Determine the [x, y] coordinate at the center of the cell enclosing the given text.  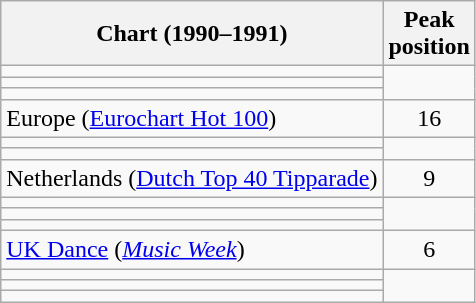
9 [429, 178]
Peakposition [429, 34]
Chart (1990–1991) [192, 34]
6 [429, 249]
Europe (Eurochart Hot 100) [192, 118]
UK Dance (Music Week) [192, 249]
Netherlands (Dutch Top 40 Tipparade) [192, 178]
16 [429, 118]
